Detect which cell encompasses the target text, then output its [X, Y] center coordinate. 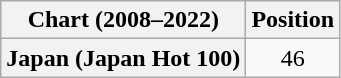
Position [293, 20]
Japan (Japan Hot 100) [124, 58]
Chart (2008–2022) [124, 20]
46 [293, 58]
